Extract the [x, y] coordinate from the center of the cell holding the provided text.  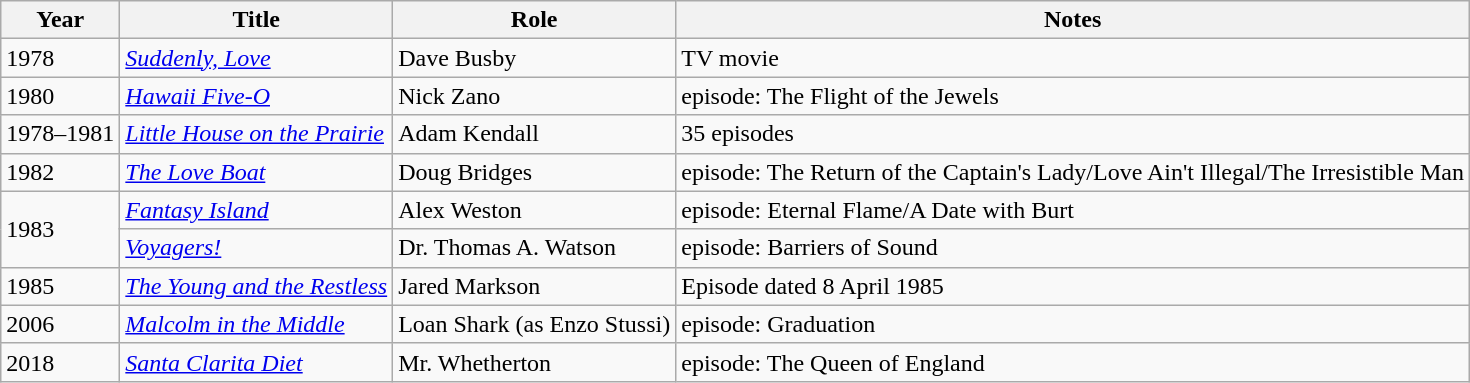
1978 [60, 58]
episode: Barriers of Sound [1073, 248]
Loan Shark (as Enzo Stussi) [534, 324]
1980 [60, 96]
Year [60, 20]
Title [256, 20]
Dr. Thomas A. Watson [534, 248]
Jared Markson [534, 286]
1983 [60, 229]
Mr. Whetherton [534, 362]
TV movie [1073, 58]
Alex Weston [534, 210]
episode: Eternal Flame/A Date with Burt [1073, 210]
Episode dated 8 April 1985 [1073, 286]
Fantasy Island [256, 210]
1985 [60, 286]
episode: The Flight of the Jewels [1073, 96]
Role [534, 20]
Little House on the Prairie [256, 134]
episode: Graduation [1073, 324]
Hawaii Five-O [256, 96]
2018 [60, 362]
The Love Boat [256, 172]
Santa Clarita Diet [256, 362]
Malcolm in the Middle [256, 324]
Suddenly, Love [256, 58]
Adam Kendall [534, 134]
Nick Zano [534, 96]
1978–1981 [60, 134]
Doug Bridges [534, 172]
Voyagers! [256, 248]
The Young and the Restless [256, 286]
episode: The Queen of England [1073, 362]
1982 [60, 172]
episode: The Return of the Captain's Lady/Love Ain't Illegal/The Irresistible Man [1073, 172]
Notes [1073, 20]
2006 [60, 324]
35 episodes [1073, 134]
Dave Busby [534, 58]
